Locate the cell with the specified text and output its [x, y] center coordinate. 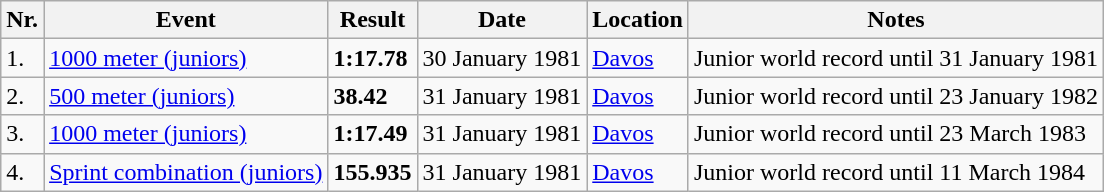
Result [372, 20]
Junior world record until 31 January 1981 [896, 58]
Notes [896, 20]
Junior world record until 11 March 1984 [896, 172]
2. [22, 96]
1:17.78 [372, 58]
38.42 [372, 96]
Nr. [22, 20]
1:17.49 [372, 134]
3. [22, 134]
500 meter (juniors) [186, 96]
Location [638, 20]
Sprint combination (juniors) [186, 172]
Date [502, 20]
30 January 1981 [502, 58]
Junior world record until 23 March 1983 [896, 134]
155.935 [372, 172]
1. [22, 58]
Event [186, 20]
Junior world record until 23 January 1982 [896, 96]
4. [22, 172]
